Return the (X, Y) coordinate for the center point of the cell that contains the specified text.  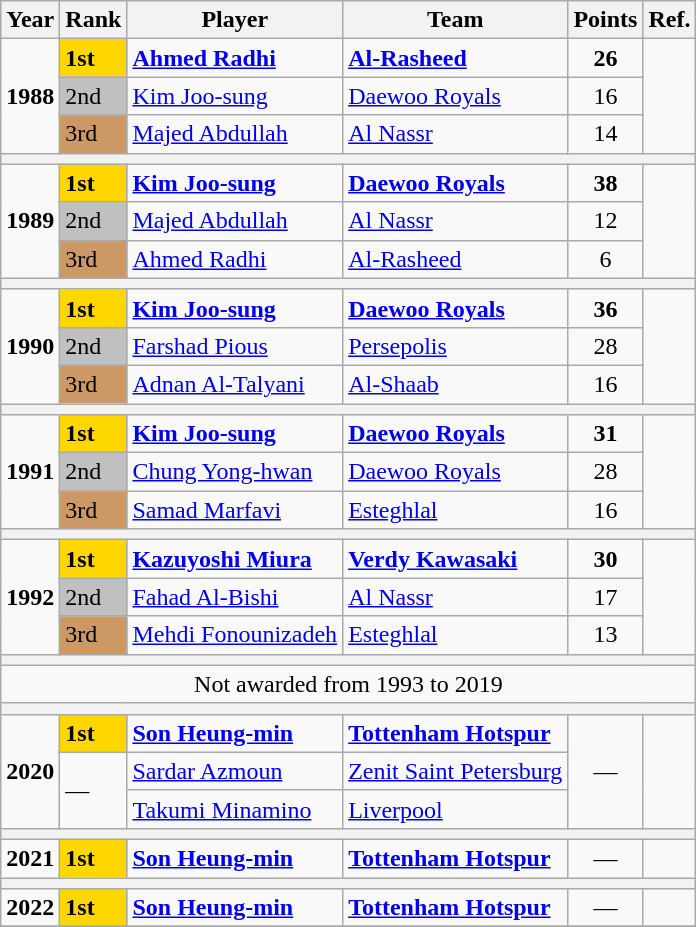
2022 (30, 908)
14 (606, 134)
12 (606, 221)
38 (606, 183)
1990 (30, 346)
Samad Marfavi (235, 510)
31 (606, 434)
Mehdi Fonounizadeh (235, 635)
Farshad Pious (235, 346)
Rank (94, 20)
Chung Yong-hwan (235, 472)
1988 (30, 96)
13 (606, 635)
Sardar Azmoun (235, 771)
Persepolis (456, 346)
Not awarded from 1993 to 2019 (348, 684)
Points (606, 20)
Takumi Minamino (235, 809)
Zenit Saint Petersburg (456, 771)
Ref. (670, 20)
Player (235, 20)
2020 (30, 771)
Adnan Al-Talyani (235, 384)
1992 (30, 597)
Year (30, 20)
Liverpool (456, 809)
Al-Shaab (456, 384)
Kazuyoshi Miura (235, 559)
Verdy Kawasaki (456, 559)
Fahad Al-Bishi (235, 597)
17 (606, 597)
26 (606, 58)
2021 (30, 858)
Team (456, 20)
36 (606, 308)
1991 (30, 472)
30 (606, 559)
6 (606, 259)
1989 (30, 221)
